Return the (X, Y) coordinate for the center point of the cell that contains the specified text.  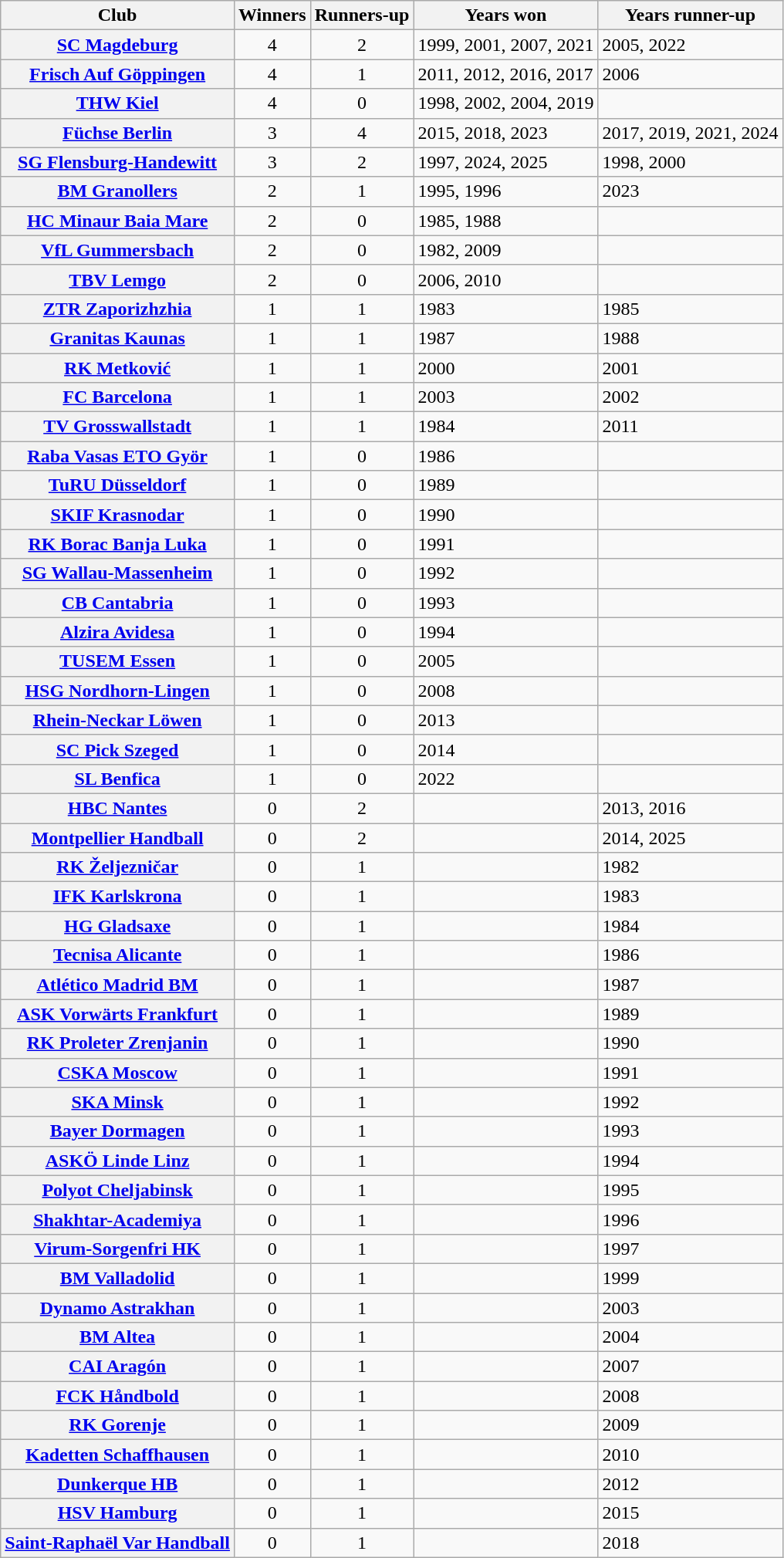
2005, 2022 (690, 45)
RK Željezničar (117, 867)
Virum-Sorgenfri HK (117, 1249)
2015 (690, 1513)
SG Wallau-Massenheim (117, 573)
2023 (690, 191)
1988 (690, 338)
Shakhtar-Academiya (117, 1219)
HSV Hamburg (117, 1513)
1998, 2002, 2004, 2019 (506, 103)
2009 (690, 1425)
1999, 2001, 2007, 2021 (506, 45)
Bayer Dormagen (117, 1131)
2007 (690, 1367)
RK Proleter Zrenjanin (117, 1043)
2017, 2019, 2021, 2024 (690, 133)
Rhein-Neckar Löwen (117, 720)
CB Cantabria (117, 603)
1997 (690, 1249)
1996 (690, 1219)
TuRU Düsseldorf (117, 485)
VfL Gummersbach (117, 250)
1995 (690, 1190)
ASK Vorwärts Frankfurt (117, 1014)
2011 (690, 427)
2013 (506, 720)
Years runner-up (690, 15)
TV Grosswallstadt (117, 427)
FCK Håndbold (117, 1396)
2010 (690, 1455)
BM Valladolid (117, 1278)
2006, 2010 (506, 279)
Granitas Kaunas (117, 338)
Dynamo Astrakhan (117, 1308)
HG Gladsaxe (117, 926)
RK Borac Banja Luka (117, 544)
2014 (506, 749)
SC Pick Szeged (117, 749)
RK Metković (117, 368)
2018 (690, 1543)
Alzira Avidesa (117, 632)
BM Altea (117, 1337)
2001 (690, 368)
1997, 2024, 2025 (506, 162)
1985 (690, 309)
HC Minaur Baia Mare (117, 221)
Kadetten Schaffhausen (117, 1455)
Club (117, 15)
HSG Nordhorn-Lingen (117, 691)
SKIF Krasnodar (117, 515)
FC Barcelona (117, 397)
ZTR Zaporizhzhia (117, 309)
2015, 2018, 2023 (506, 133)
Years won (506, 15)
2004 (690, 1337)
TBV Lemgo (117, 279)
1998, 2000 (690, 162)
2006 (690, 74)
BM Granollers (117, 191)
CAI Aragón (117, 1367)
CSKA Moscow (117, 1073)
RK Gorenje (117, 1425)
HBC Nantes (117, 808)
2022 (506, 779)
SC Magdeburg (117, 45)
2012 (690, 1484)
IFK Karlskrona (117, 897)
SKA Minsk (117, 1102)
Dunkerque HB (117, 1484)
Runners-up (362, 15)
Tecnisa Alicante (117, 955)
Saint-Raphaël Var Handball (117, 1543)
Polyot Cheljabinsk (117, 1190)
2011, 2012, 2016, 2017 (506, 74)
2005 (506, 661)
Winners (272, 15)
2013, 2016 (690, 808)
1982 (690, 867)
SL Benfica (117, 779)
1985, 1988 (506, 221)
2000 (506, 368)
1982, 2009 (506, 250)
Füchse Berlin (117, 133)
2002 (690, 397)
ASKÖ Linde Linz (117, 1161)
1995, 1996 (506, 191)
THW Kiel (117, 103)
Atlético Madrid BM (117, 985)
SG Flensburg-Handewitt (117, 162)
Raba Vasas ETO Györ (117, 456)
Frisch Auf Göppingen (117, 74)
Montpellier Handball (117, 837)
2014, 2025 (690, 837)
1999 (690, 1278)
TUSEM Essen (117, 661)
